Find where the given text appears and provide that cell's center as (x, y) coordinate. 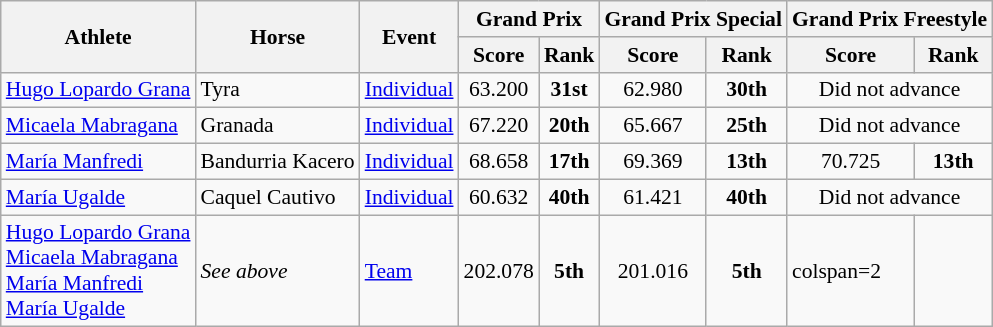
See above (278, 271)
Athlete (98, 36)
María Manfredi (98, 162)
61.421 (652, 197)
60.632 (499, 197)
Hugo Lopardo GranaMicaela MabraganaMaría ManfrediMaría Ugalde (98, 271)
Grand Prix (530, 19)
31st (570, 90)
Tyra (278, 90)
Event (410, 36)
Horse (278, 36)
63.200 (499, 90)
Grand Prix Special (693, 19)
Hugo Lopardo Grana (98, 90)
17th (570, 162)
Team (410, 271)
201.016 (652, 271)
67.220 (499, 126)
30th (746, 90)
62.980 (652, 90)
Bandurria Kacero (278, 162)
20th (570, 126)
69.369 (652, 162)
25th (746, 126)
Grand Prix Freestyle (890, 19)
68.658 (499, 162)
Caquel Cautivo (278, 197)
202.078 (499, 271)
Granada (278, 126)
Micaela Mabragana (98, 126)
colspan=2 (850, 271)
María Ugalde (98, 197)
65.667 (652, 126)
70.725 (850, 162)
